For the text-containing cell, return its midpoint in [x, y] coordinate format. 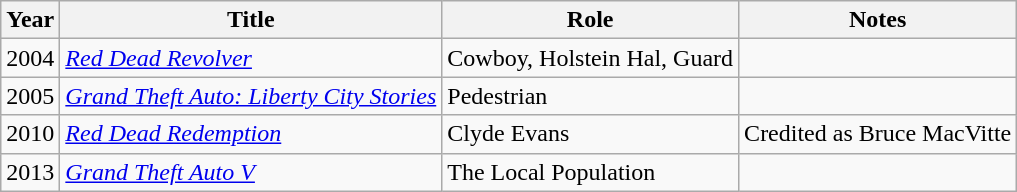
The Local Population [590, 172]
Title [251, 20]
Grand Theft Auto: Liberty City Stories [251, 96]
Grand Theft Auto V [251, 172]
2010 [30, 134]
2004 [30, 58]
2005 [30, 96]
Notes [878, 20]
Role [590, 20]
2013 [30, 172]
Red Dead Redemption [251, 134]
Cowboy, Holstein Hal, Guard [590, 58]
Red Dead Revolver [251, 58]
Credited as Bruce MacVitte [878, 134]
Clyde Evans [590, 134]
Pedestrian [590, 96]
Year [30, 20]
